From the cell containing the given text, extract its center point as [x, y] coordinate. 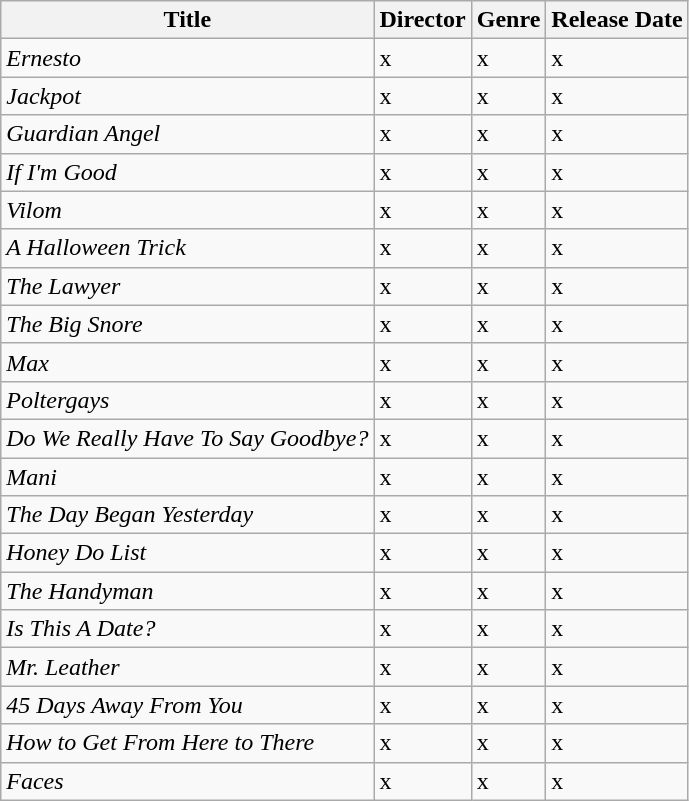
Mani [188, 477]
How to Get From Here to There [188, 743]
Mr. Leather [188, 667]
Max [188, 362]
A Halloween Trick [188, 248]
Ernesto [188, 58]
Guardian Angel [188, 134]
Title [188, 20]
Poltergays [188, 400]
Vilom [188, 210]
The Day Began Yesterday [188, 515]
Honey Do List [188, 553]
Faces [188, 781]
Do We Really Have To Say Goodbye? [188, 438]
Release Date [617, 20]
Jackpot [188, 96]
If I'm Good [188, 172]
45 Days Away From You [188, 705]
The Lawyer [188, 286]
Genre [508, 20]
Is This A Date? [188, 629]
Director [422, 20]
The Handyman [188, 591]
The Big Snore [188, 324]
